Extract the (x, y) coordinate from the center of the cell holding the provided text.  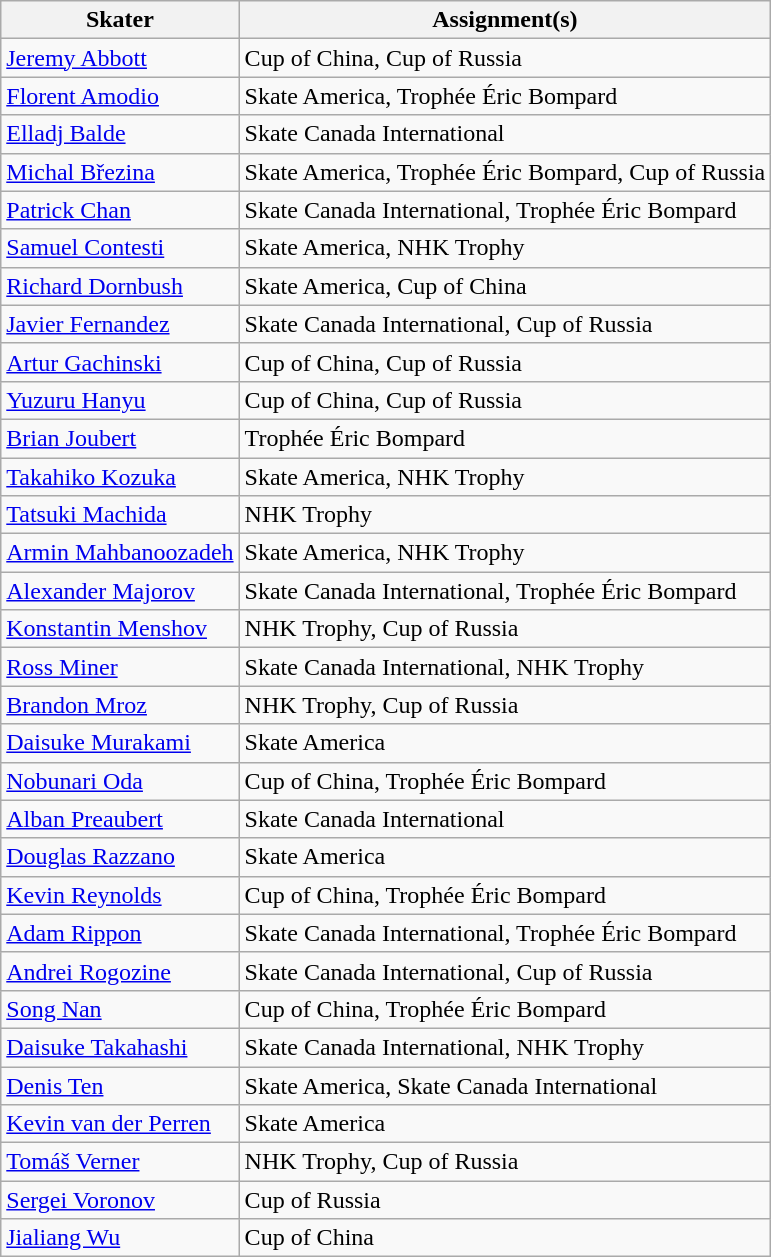
Alban Preaubert (120, 819)
Skate America, Trophée Éric Bompard (505, 96)
Javier Fernandez (120, 324)
Patrick Chan (120, 210)
Song Nan (120, 1009)
Brian Joubert (120, 438)
Daisuke Murakami (120, 743)
Cup of Russia (505, 1200)
Samuel Contesti (120, 248)
Yuzuru Hanyu (120, 400)
Cup of China (505, 1238)
Armin Mahbanoozadeh (120, 553)
Michal Březina (120, 172)
Konstantin Menshov (120, 629)
Douglas Razzano (120, 857)
Brandon Mroz (120, 705)
Artur Gachinski (120, 362)
Andrei Rogozine (120, 971)
Nobunari Oda (120, 781)
Skate America, Cup of China (505, 286)
Kevin van der Perren (120, 1124)
Jialiang Wu (120, 1238)
Tatsuki Machida (120, 515)
Assignment(s) (505, 20)
Ross Miner (120, 667)
Jeremy Abbott (120, 58)
Sergei Voronov (120, 1200)
NHK Trophy (505, 515)
Skater (120, 20)
Alexander Majorov (120, 591)
Skate America, Trophée Éric Bompard, Cup of Russia (505, 172)
Adam Rippon (120, 933)
Tomáš Verner (120, 1162)
Denis Ten (120, 1085)
Richard Dornbush (120, 286)
Takahiko Kozuka (120, 477)
Elladj Balde (120, 134)
Skate America, Skate Canada International (505, 1085)
Daisuke Takahashi (120, 1047)
Kevin Reynolds (120, 895)
Trophée Éric Bompard (505, 438)
Florent Amodio (120, 96)
